For the text-containing cell, return its midpoint in (X, Y) coordinate format. 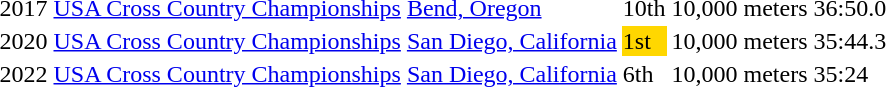
San Diego, California (512, 41)
10,000 meters (740, 41)
1st (644, 41)
USA Cross Country Championships (227, 41)
